Search for the cell housing the specified text and yield its (x, y) center coordinate. 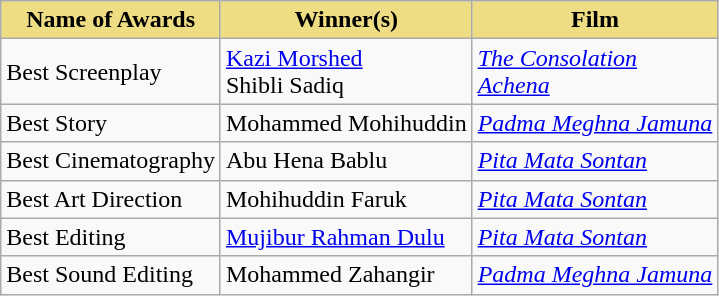
Name of Awards (111, 20)
Best Screenplay (111, 72)
Best Art Direction (111, 199)
The ConsolationAchena (595, 72)
Abu Hena Bablu (346, 161)
Best Editing (111, 237)
Winner(s) (346, 20)
Mohammed Mohihuddin (346, 123)
Mohihuddin Faruk (346, 199)
Kazi MorshedShibli Sadiq (346, 72)
Best Story (111, 123)
Film (595, 20)
Mohammed Zahangir (346, 275)
Mujibur Rahman Dulu (346, 237)
Best Cinematography (111, 161)
Best Sound Editing (111, 275)
